Search for the cell housing the specified text and yield its [x, y] center coordinate. 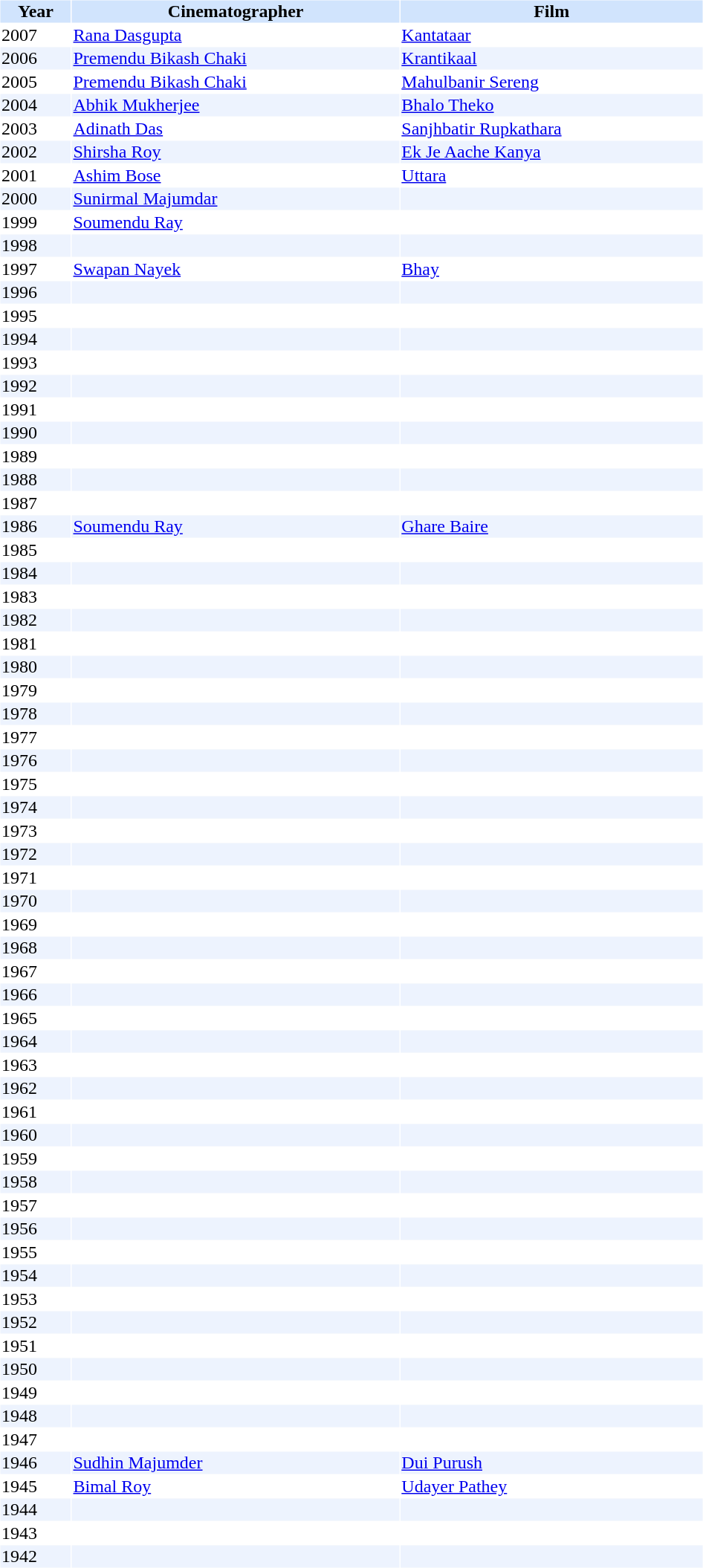
2000 [36, 198]
2003 [36, 129]
1989 [36, 456]
1951 [36, 1346]
Rana Dasgupta [236, 35]
Uttara [551, 175]
1977 [36, 737]
1972 [36, 854]
1949 [36, 1393]
1942 [36, 1557]
1947 [36, 1439]
1976 [36, 760]
Year [36, 11]
2001 [36, 175]
1946 [36, 1463]
1944 [36, 1509]
1995 [36, 316]
1962 [36, 1089]
1996 [36, 292]
1991 [36, 409]
1957 [36, 1205]
Bhalo Theko [551, 105]
1984 [36, 573]
Bhay [551, 269]
1963 [36, 1065]
1953 [36, 1299]
1971 [36, 878]
1958 [36, 1182]
1952 [36, 1322]
1956 [36, 1228]
Udayer Pathey [551, 1486]
1970 [36, 901]
Swapan Nayek [236, 269]
Ek Je Aache Kanya [551, 152]
1960 [36, 1135]
1975 [36, 784]
Sudhin Majumder [236, 1463]
1965 [36, 1018]
Film [551, 11]
1979 [36, 690]
Sunirmal Majumdar [236, 198]
Shirsha Roy [236, 152]
1986 [36, 527]
Sanjhbatir Rupkathara [551, 129]
1961 [36, 1112]
Dui Purush [551, 1463]
1943 [36, 1533]
1945 [36, 1486]
Adinath Das [236, 129]
2004 [36, 105]
Ghare Baire [551, 527]
1954 [36, 1276]
1985 [36, 550]
2005 [36, 82]
2002 [36, 152]
1993 [36, 363]
1980 [36, 667]
Ashim Bose [236, 175]
1964 [36, 1041]
1997 [36, 269]
1950 [36, 1370]
1968 [36, 947]
2006 [36, 59]
1966 [36, 995]
1974 [36, 808]
1998 [36, 246]
Krantikaal [551, 59]
Abhik Mukherjee [236, 105]
1948 [36, 1416]
1969 [36, 924]
1994 [36, 340]
Cinematographer [236, 11]
1955 [36, 1252]
1999 [36, 222]
1992 [36, 386]
1988 [36, 479]
Mahulbanir Sereng [551, 82]
Bimal Roy [236, 1486]
2007 [36, 35]
1981 [36, 644]
1987 [36, 503]
Kantataar [551, 35]
1959 [36, 1159]
1983 [36, 597]
1990 [36, 433]
1982 [36, 621]
1978 [36, 714]
1967 [36, 971]
1973 [36, 831]
